Determine the [X, Y] coordinate at the center of the cell enclosing the given text.  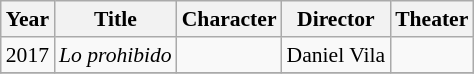
Year [28, 19]
Theater [432, 19]
Title [116, 19]
Daniel Vila [336, 55]
Lo prohibido [116, 55]
Director [336, 19]
2017 [28, 55]
Character [230, 19]
